Locate the cell with the specified text and output its (x, y) center coordinate. 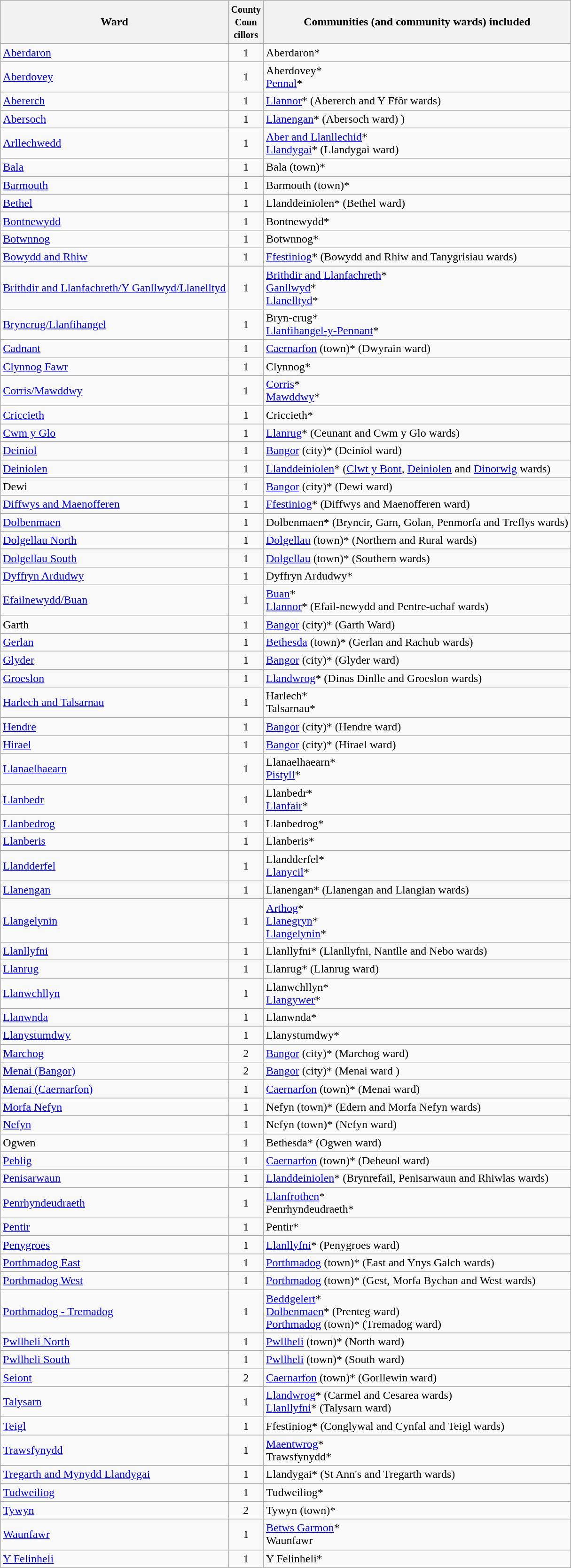
Dyffryn Ardudwy* (417, 576)
Harlech* Talsarnau* (417, 702)
Llanrug* (Llanrug ward) (417, 969)
Llanwchllyn (115, 993)
Llanwnda* (417, 1018)
Aberdovey* Pennal* (417, 77)
Bangor (city)* (Marchog ward) (417, 1053)
Bontnewydd (115, 221)
Pwllheli South (115, 1360)
Dolbenmaen* (Bryncir, Garn, Golan, Penmorfa and Treflys wards) (417, 522)
Penygroes (115, 1245)
Pwllheli (town)* (North ward) (417, 1342)
Hendre (115, 727)
Pentir (115, 1227)
Bowydd and Rhiw (115, 257)
Arllechwedd (115, 143)
Beddgelert* Dolbenmaen* (Prenteg ward) Porthmadog (town)* (Tremadog ward) (417, 1311)
Tudweiliog (115, 1492)
Llandderfel* Llanycil* (417, 866)
Caernarfon (town)* (Gorllewin ward) (417, 1378)
Llanbedr* Llanfair* (417, 799)
Llanbedrog (115, 823)
Llanaelhaearn (115, 769)
Porthmadog (town)* (East and Ynys Galch wards) (417, 1262)
Efailnewydd/Buan (115, 600)
Dolgellau North (115, 540)
Llanfrothen* Penrhyndeudraeth* (417, 1202)
Tywyn (town)* (417, 1510)
Cwm y Glo (115, 433)
Dewi (115, 486)
Bethesda (town)* (Gerlan and Rachub wards) (417, 643)
Llanberis* (417, 841)
Dolbenmaen (115, 522)
Talysarn (115, 1402)
Tregarth and Mynydd Llandygai (115, 1474)
Llanberis (115, 841)
Llandwrog* (Dinas Dinlle and Groeslon wards) (417, 678)
Groeslon (115, 678)
Maentwrog* Trawsfynydd* (417, 1450)
Ffestiniog* (Bowydd and Rhiw and Tanygrisiau wards) (417, 257)
Bontnewydd* (417, 221)
Pwllheli (town)* (South ward) (417, 1360)
Pwllheli North (115, 1342)
Deiniolen (115, 469)
Porthmadog - Tremadog (115, 1311)
Bangor (city)* (Hendre ward) (417, 727)
Nefyn (town)* (Edern and Morfa Nefyn wards) (417, 1107)
Ogwen (115, 1143)
Menai (Caernarfon) (115, 1089)
Betws Garmon*Waunfawr (417, 1534)
Dolgellau South (115, 558)
Bangor (city)* (Garth Ward) (417, 625)
Menai (Bangor) (115, 1071)
Barmouth (115, 185)
Llanrug* (Ceunant and Cwm y Glo wards) (417, 433)
Clynnog Fawr (115, 367)
Waunfawr (115, 1534)
Llanllyfni* (Penygroes ward) (417, 1245)
Peblig (115, 1160)
Hirael (115, 745)
Penrhyndeudraeth (115, 1202)
Pentir* (417, 1227)
Llanengan* (Llanengan and Llangian wards) (417, 890)
Aberdovey (115, 77)
Bangor (city)* (Dewi ward) (417, 486)
Caernarfon (town)* (Deheuol ward) (417, 1160)
Abererch (115, 101)
Morfa Nefyn (115, 1107)
Porthmadog (town)* (Gest, Morfa Bychan and West wards) (417, 1280)
Marchog (115, 1053)
CountyCouncillors (246, 22)
Abersoch (115, 119)
Y Felinheli* (417, 1559)
Llanwnda (115, 1018)
Aberdaron* (417, 53)
Gerlan (115, 643)
Botwnnog* (417, 239)
Tywyn (115, 1510)
Botwnnog (115, 239)
Glyder (115, 660)
Bethel (115, 203)
Ward (115, 22)
Ffestiniog* (Diffwys and Maenofferen ward) (417, 504)
Bala (town)* (417, 167)
Brithdir and Llanfachreth* Ganllwyd* Llanelltyd* (417, 288)
Llanystumdwy* (417, 1035)
Seiont (115, 1378)
Llanbedr (115, 799)
Penisarwaun (115, 1178)
Bangor (city)* (Deiniol ward) (417, 451)
Bangor (city)* (Glyder ward) (417, 660)
Corris/Mawddwy (115, 391)
Llandwrog* (Carmel and Cesarea wards)Llanllyfni* (Talysarn ward) (417, 1402)
Nefyn (115, 1125)
Bala (115, 167)
Llanddeiniolen* (Bethel ward) (417, 203)
Aberdaron (115, 53)
Cadnant (115, 349)
Llanaelhaearn* Pistyll* (417, 769)
Llanllyfni* (Llanllyfni, Nantlle and Nebo wards) (417, 951)
Llanbedrog* (417, 823)
Llanddeiniolen* (Clwt y Bont, Deiniolen and Dinorwig wards) (417, 469)
Nefyn (town)* (Nefyn ward) (417, 1125)
Llanengan (115, 890)
Bryn-crug* Llanfihangel-y-Pennant* (417, 324)
Llanystumdwy (115, 1035)
Arthog* Llanegryn* Llangelynin* (417, 920)
Barmouth (town)* (417, 185)
Bryncrug/Llanfihangel (115, 324)
Llannor* (Abererch and Y Ffôr wards) (417, 101)
Llanwchllyn* Llangywer* (417, 993)
Llandygai* (St Ann's and Tregarth wards) (417, 1474)
Buan* Llannor* (Efail-newydd and Pentre-uchaf wards) (417, 600)
Bangor (city)* (Menai ward ) (417, 1071)
Porthmadog East (115, 1262)
Brithdir and Llanfachreth/Y Ganllwyd/Llanelltyd (115, 288)
Communities (and community wards) included (417, 22)
Caernarfon (town)* (Menai ward) (417, 1089)
Y Felinheli (115, 1559)
Bangor (city)* (Hirael ward) (417, 745)
Clynnog* (417, 367)
Llanllyfni (115, 951)
Dyffryn Ardudwy (115, 576)
Porthmadog West (115, 1280)
Llanengan* (Abersoch ward) ) (417, 119)
Dolgellau (town)* (Southern wards) (417, 558)
Llanddeiniolen* (Brynrefail, Penisarwaun and Rhiwlas wards) (417, 1178)
Criccieth (115, 415)
Criccieth* (417, 415)
Garth (115, 625)
Dolgellau (town)* (Northern and Rural wards) (417, 540)
Ffestiniog* (Conglywal and Cynfal and Teigl wards) (417, 1426)
Aber and Llanllechid*Llandygai* (Llandygai ward) (417, 143)
Corris* Mawddwy* (417, 391)
Harlech and Talsarnau (115, 702)
Diffwys and Maenofferen (115, 504)
Trawsfynydd (115, 1450)
Deiniol (115, 451)
Llangelynin (115, 920)
Tudweiliog* (417, 1492)
Caernarfon (town)* (Dwyrain ward) (417, 349)
Llandderfel (115, 866)
Teigl (115, 1426)
Llanrug (115, 969)
Bethesda* (Ogwen ward) (417, 1143)
